Pinpoint the cell where the given text exists, returning its [x, y] midpoint coordinate. 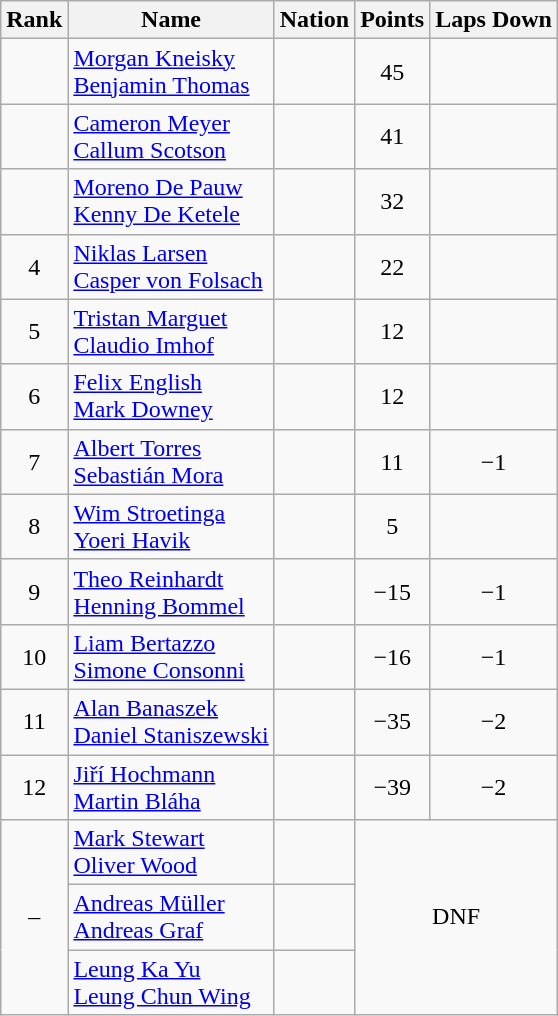
8 [34, 526]
Moreno De PauwKenny De Ketele [171, 202]
Cameron MeyerCallum Scotson [171, 136]
22 [392, 266]
Theo ReinhardtHenning Bommel [171, 592]
10 [34, 656]
45 [392, 72]
7 [34, 462]
6 [34, 396]
32 [392, 202]
Liam Bertazzo Simone Consonni [171, 656]
Morgan KneiskyBenjamin Thomas [171, 72]
Alan Banaszek Daniel Staniszewski [171, 722]
9 [34, 592]
4 [34, 266]
DNF [456, 918]
Niklas LarsenCasper von Folsach [171, 266]
−16 [392, 656]
Tristan MarguetClaudio Imhof [171, 332]
Laps Down [494, 20]
Jiří HochmannMartin Bláha [171, 786]
−39 [392, 786]
Leung Ka YuLeung Chun Wing [171, 982]
Points [392, 20]
−35 [392, 722]
Albert TorresSebastián Mora [171, 462]
Name [171, 20]
– [34, 918]
Mark StewartOliver Wood [171, 852]
Nation [314, 20]
Felix EnglishMark Downey [171, 396]
41 [392, 136]
Andreas MüllerAndreas Graf [171, 918]
Wim StroetingaYoeri Havik [171, 526]
−15 [392, 592]
Rank [34, 20]
